Scan for the cell matching the given text and deliver its [x, y] coordinate at center. 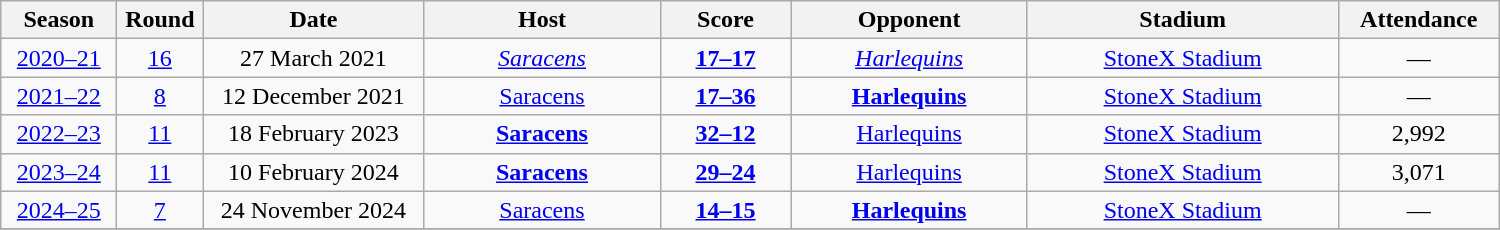
2,992 [1418, 134]
29–24 [726, 172]
27 March 2021 [314, 58]
2022–23 [59, 134]
17–17 [726, 58]
14–15 [726, 210]
2023–24 [59, 172]
18 February 2023 [314, 134]
3,071 [1418, 172]
Score [726, 20]
2024–25 [59, 210]
Season [59, 20]
24 November 2024 [314, 210]
7 [160, 210]
Stadium [1182, 20]
Date [314, 20]
Host [542, 20]
Attendance [1418, 20]
16 [160, 58]
2021–22 [59, 96]
2020–21 [59, 58]
17–36 [726, 96]
8 [160, 96]
32–12 [726, 134]
Opponent [909, 20]
12 December 2021 [314, 96]
10 February 2024 [314, 172]
Round [160, 20]
